Pinpoint the cell where the given text exists, returning its (X, Y) midpoint coordinate. 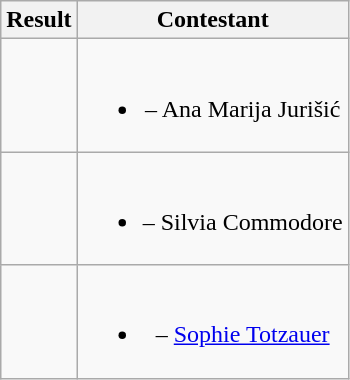
Contestant (212, 20)
Result (39, 20)
– Sophie Totzauer (212, 322)
– Silvia Commodore (212, 208)
– Ana Marija Jurišić (212, 96)
